Find where the given text appears and provide that cell's center as (x, y) coordinate. 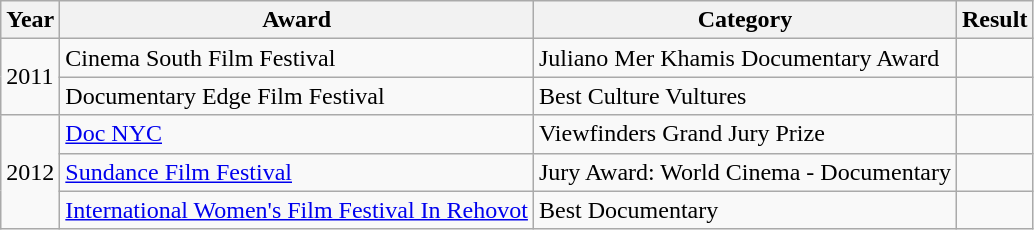
Year (30, 20)
Doc NYC (297, 134)
Best Culture Vultures (744, 96)
Jury Award: World Cinema - Documentary (744, 172)
Cinema South Film Festival (297, 58)
International Women's Film Festival In Rehovot (297, 210)
Award (297, 20)
Best Documentary (744, 210)
Result (995, 20)
Sundance Film Festival (297, 172)
Documentary Edge Film Festival (297, 96)
2012 (30, 172)
Juliano Mer Khamis Documentary Award (744, 58)
Viewfinders Grand Jury Prize (744, 134)
Category (744, 20)
2011 (30, 77)
